Scan for the cell matching the given text and deliver its (X, Y) coordinate at center. 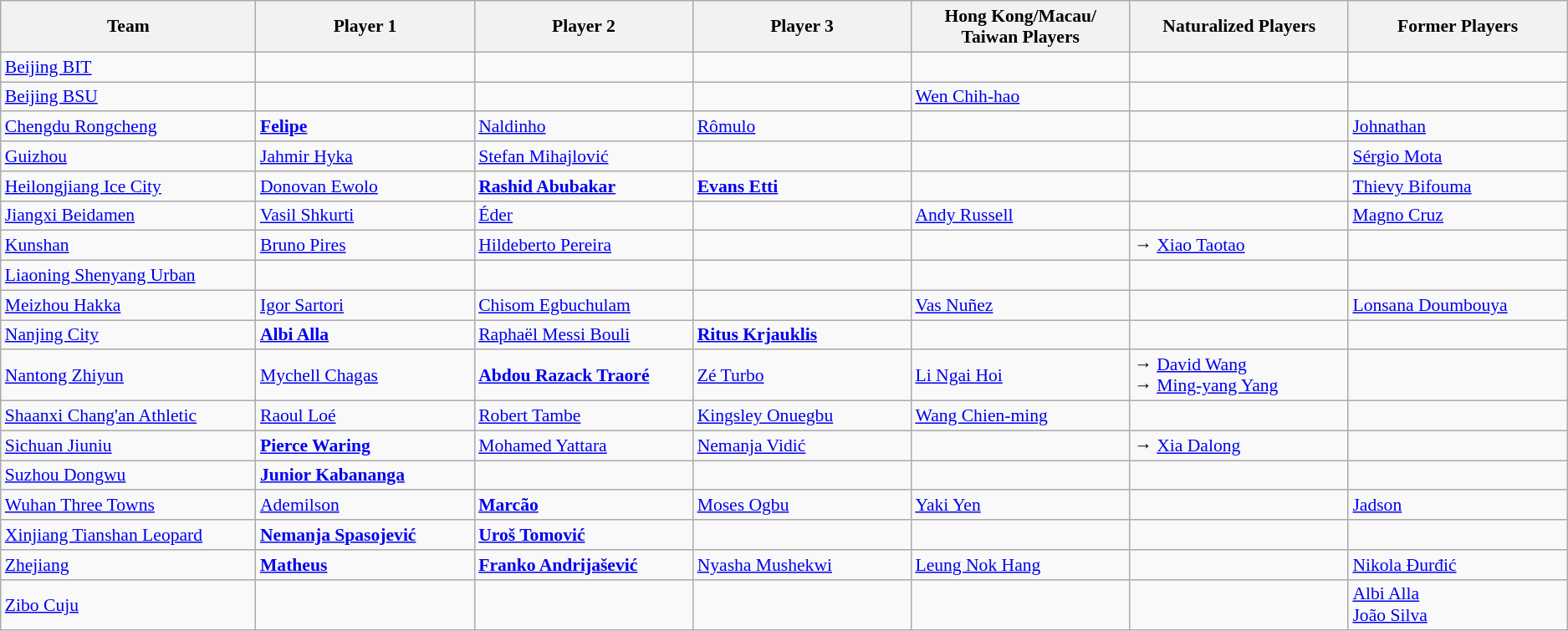
Naldinho (584, 127)
Shaanxi Chang'an Athletic (129, 416)
Vasil Shkurti (365, 216)
Evans Etti (803, 186)
Moses Ogbu (803, 506)
Uroš Tomović (584, 535)
Nemanja Vidić (803, 445)
Lonsana Doumbouya (1457, 305)
Suzhou Dongwu (129, 476)
Robert Tambe (584, 416)
Jiangxi Beidamen (129, 216)
Nemanja Spasojević (365, 535)
Nantong Zhiyun (129, 376)
Sérgio Mota (1457, 156)
Hong Kong/Macau/Taiwan Players (1020, 27)
Beijing BSU (129, 97)
→ Xia Dalong (1239, 445)
Nanjing City (129, 335)
Zibo Cuju (129, 605)
Naturalized Players (1239, 27)
Matheus (365, 565)
Jahmir Hyka (365, 156)
Donovan Ewolo (365, 186)
Guizhou (129, 156)
Chengdu Rongcheng (129, 127)
Rômulo (803, 127)
Junior Kabananga (365, 476)
Felipe (365, 127)
Beijing BIT (129, 67)
Liaoning Shenyang Urban (129, 276)
Former Players (1457, 27)
Albi Alla (365, 335)
Kingsley Onuegbu (803, 416)
Chisom Egbuchulam (584, 305)
Wen Chih-hao (1020, 97)
Player 2 (584, 27)
Xinjiang Tianshan Leopard (129, 535)
Franko Andrijašević (584, 565)
Marcão (584, 506)
Igor Sartori (365, 305)
Ademilson (365, 506)
Li Ngai Hoi (1020, 376)
Pierce Waring (365, 445)
Vas Nuñez (1020, 305)
Wuhan Three Towns (129, 506)
→ Xiao Taotao (1239, 246)
Yaki Yen (1020, 506)
Thievy Bifouma (1457, 186)
Kunshan (129, 246)
Jadson (1457, 506)
Mychell Chagas (365, 376)
Leung Nok Hang (1020, 565)
Johnathan (1457, 127)
Rashid Abubakar (584, 186)
Player 3 (803, 27)
Zé Turbo (803, 376)
Heilongjiang Ice City (129, 186)
Sichuan Jiuniu (129, 445)
Nikola Đurđić (1457, 565)
Raoul Loé (365, 416)
Hildeberto Pereira (584, 246)
Zhejiang (129, 565)
Albi Alla João Silva (1457, 605)
Éder (584, 216)
Andy Russell (1020, 216)
Bruno Pires (365, 246)
Mohamed Yattara (584, 445)
→ David Wang→ Ming-yang Yang (1239, 376)
Abdou Razack Traoré (584, 376)
Player 1 (365, 27)
Stefan Mihajlović (584, 156)
Nyasha Mushekwi (803, 565)
Wang Chien-ming (1020, 416)
Team (129, 27)
Raphaël Messi Bouli (584, 335)
Ritus Krjauklis (803, 335)
Meizhou Hakka (129, 305)
Magno Cruz (1457, 216)
